Return the [X, Y] coordinate for the center point of the cell that contains the specified text.  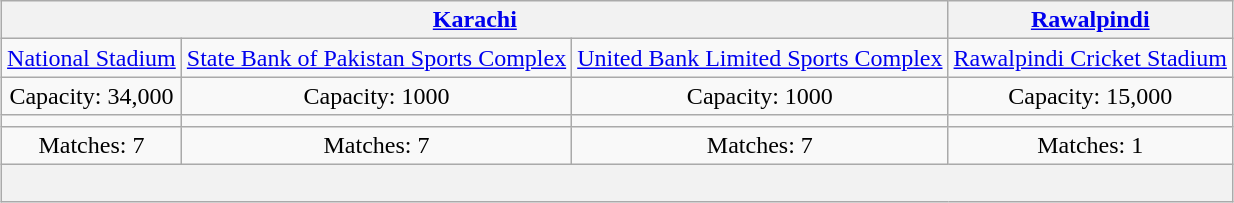
Rawalpindi Cricket Stadium [1090, 58]
Matches: 1 [1090, 145]
Capacity: 15,000 [1090, 96]
United Bank Limited Sports Complex [760, 58]
Karachi [475, 20]
Capacity: 34,000 [92, 96]
Rawalpindi [1090, 20]
State Bank of Pakistan Sports Complex [376, 58]
National Stadium [92, 58]
